Return the (x, y) coordinate for the center point of the cell that contains the specified text.  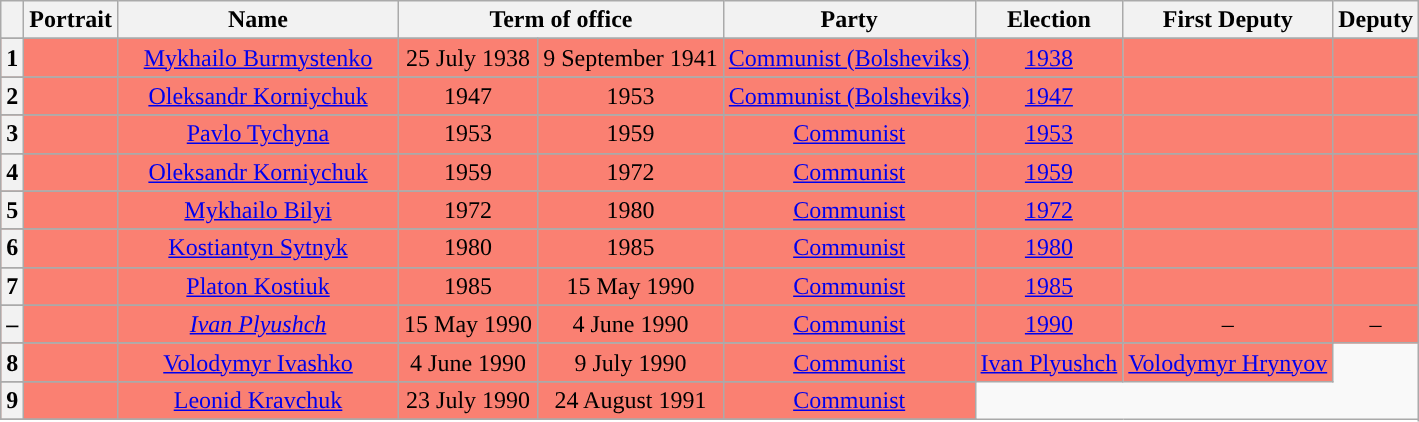
1990 (1049, 324)
9 July 1990 (631, 362)
9 (12, 400)
Mykhailo Burmystenko (258, 58)
25 July 1938 (468, 58)
Platon Kostiuk (258, 286)
24 August 1991 (631, 400)
5 (12, 210)
Mykhailo Bilyi (258, 210)
9 September 1941 (631, 58)
6 (12, 248)
Name (258, 20)
Party (849, 20)
Leonid Kravchuk (258, 400)
Volodymyr Hrynyov (1228, 362)
Deputy (1376, 20)
Term of office (562, 20)
Portrait (71, 20)
2 (12, 96)
8 (12, 362)
First Deputy (1228, 20)
4 (12, 172)
23 July 1990 (468, 400)
Election (1049, 20)
Pavlo Tychyna (258, 134)
7 (12, 286)
Kostiantyn Sytnyk (258, 248)
1 (12, 58)
Volodymyr Ivashko (258, 362)
3 (12, 134)
1938 (1049, 58)
